Capture the cell that displays the provided text and extract its (X, Y) central coordinate. 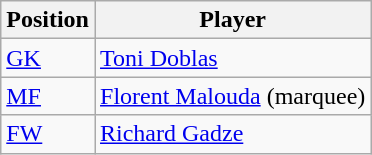
MF (48, 96)
Richard Gadze (232, 134)
Florent Malouda (marquee) (232, 96)
Position (48, 20)
GK (48, 58)
Player (232, 20)
FW (48, 134)
Toni Doblas (232, 58)
